From the cell containing the given text, extract its center point as [X, Y] coordinate. 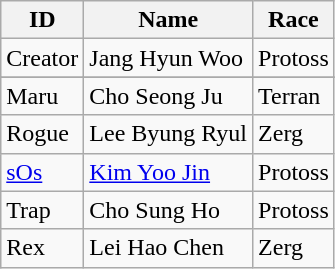
Race [294, 20]
Rex [42, 248]
Creator [42, 58]
Trap [42, 210]
Name [168, 20]
Jang Hyun Woo [168, 58]
Lee Byung Ryul [168, 134]
Cho Seong Ju [168, 96]
Terran [294, 96]
Rogue [42, 134]
Cho Sung Ho [168, 210]
ID [42, 20]
Lei Hao Chen [168, 248]
Maru [42, 96]
Kim Yoo Jin [168, 172]
sOs [42, 172]
